Capture the cell that displays the provided text and extract its (x, y) central coordinate. 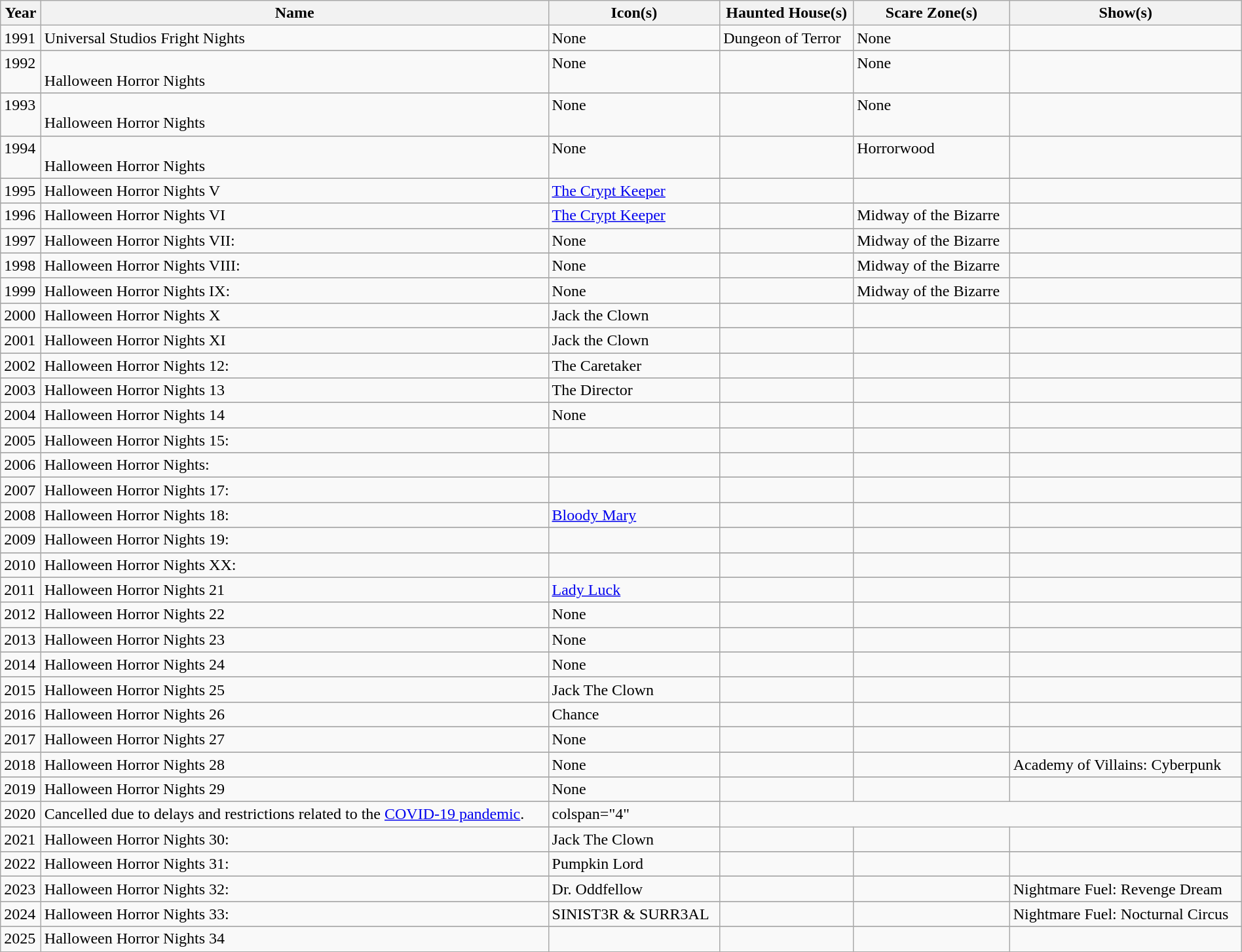
1991 (21, 38)
Halloween Horror Nights 21 (295, 590)
2001 (21, 340)
2022 (21, 864)
Halloween Horror Nights IX: (295, 290)
Halloween Horror Nights 25 (295, 689)
2013 (21, 639)
Pumpkin Lord (634, 864)
Halloween Horror Nights 28 (295, 765)
Dungeon of Terror (787, 38)
2024 (21, 914)
Nightmare Fuel: Nocturnal Circus (1125, 914)
1999 (21, 290)
2009 (21, 540)
2025 (21, 939)
Halloween Horror Nights 22 (295, 615)
Halloween Horror Nights 27 (295, 739)
Bloody Mary (634, 515)
1994 (21, 157)
Halloween Horror Nights 26 (295, 714)
2015 (21, 689)
Scare Zone(s) (932, 13)
Name (295, 13)
Halloween Horror Nights XI (295, 340)
Halloween Horror Nights 13 (295, 390)
2020 (21, 814)
Halloween Horror Nights VI (295, 216)
Show(s) (1125, 13)
The Caretaker (634, 365)
2005 (21, 440)
2021 (21, 839)
Halloween Horror Nights 14 (295, 415)
Halloween Horror Nights XX: (295, 565)
2023 (21, 889)
2012 (21, 615)
Horrorwood (932, 157)
Halloween Horror Nights 31: (295, 864)
Haunted House(s) (787, 13)
Lady Luck (634, 590)
Icon(s) (634, 13)
1996 (21, 216)
Halloween Horror Nights VIII: (295, 265)
2019 (21, 790)
2002 (21, 365)
2011 (21, 590)
Halloween Horror Nights 18: (295, 515)
2017 (21, 739)
Halloween Horror Nights 30: (295, 839)
Halloween Horror Nights 23 (295, 639)
Halloween Horror Nights X (295, 315)
1992 (21, 72)
Year (21, 13)
2000 (21, 315)
2010 (21, 565)
Halloween Horror Nights 15: (295, 440)
Halloween Horror Nights: (295, 465)
colspan="4" (634, 814)
Halloween Horror Nights 24 (295, 664)
2018 (21, 765)
Halloween Horror Nights 29 (295, 790)
Chance (634, 714)
Universal Studios Fright Nights (295, 38)
2003 (21, 390)
Halloween Horror Nights 34 (295, 939)
2007 (21, 490)
Cancelled due to delays and restrictions related to the COVID-19 pandemic. (295, 814)
1995 (21, 191)
2004 (21, 415)
The Director (634, 390)
2016 (21, 714)
2006 (21, 465)
Academy of Villains: Cyberpunk (1125, 765)
Halloween Horror Nights 32: (295, 889)
1998 (21, 265)
Nightmare Fuel: Revenge Dream (1125, 889)
2014 (21, 664)
Dr. Oddfellow (634, 889)
Halloween Horror Nights 12: (295, 365)
Halloween Horror Nights V (295, 191)
Halloween Horror Nights 17: (295, 490)
Halloween Horror Nights VII: (295, 240)
Halloween Horror Nights 19: (295, 540)
SINIST3R & SURR3AL (634, 914)
2008 (21, 515)
1993 (21, 114)
Halloween Horror Nights 33: (295, 914)
1997 (21, 240)
